Return [X, Y] of the center of cell containing provided text 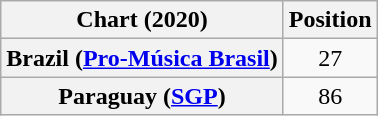
Paraguay (SGP) [142, 96]
86 [330, 96]
Chart (2020) [142, 20]
Position [330, 20]
27 [330, 58]
Brazil (Pro-Música Brasil) [142, 58]
